Capture the cell that displays the provided text and extract its [x, y] central coordinate. 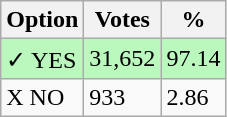
✓ YES [42, 59]
31,652 [122, 59]
97.14 [194, 59]
933 [122, 97]
% [194, 20]
X NO [42, 97]
Option [42, 20]
Votes [122, 20]
2.86 [194, 97]
